Determine the (X, Y) coordinate at the center of the cell enclosing the given text.  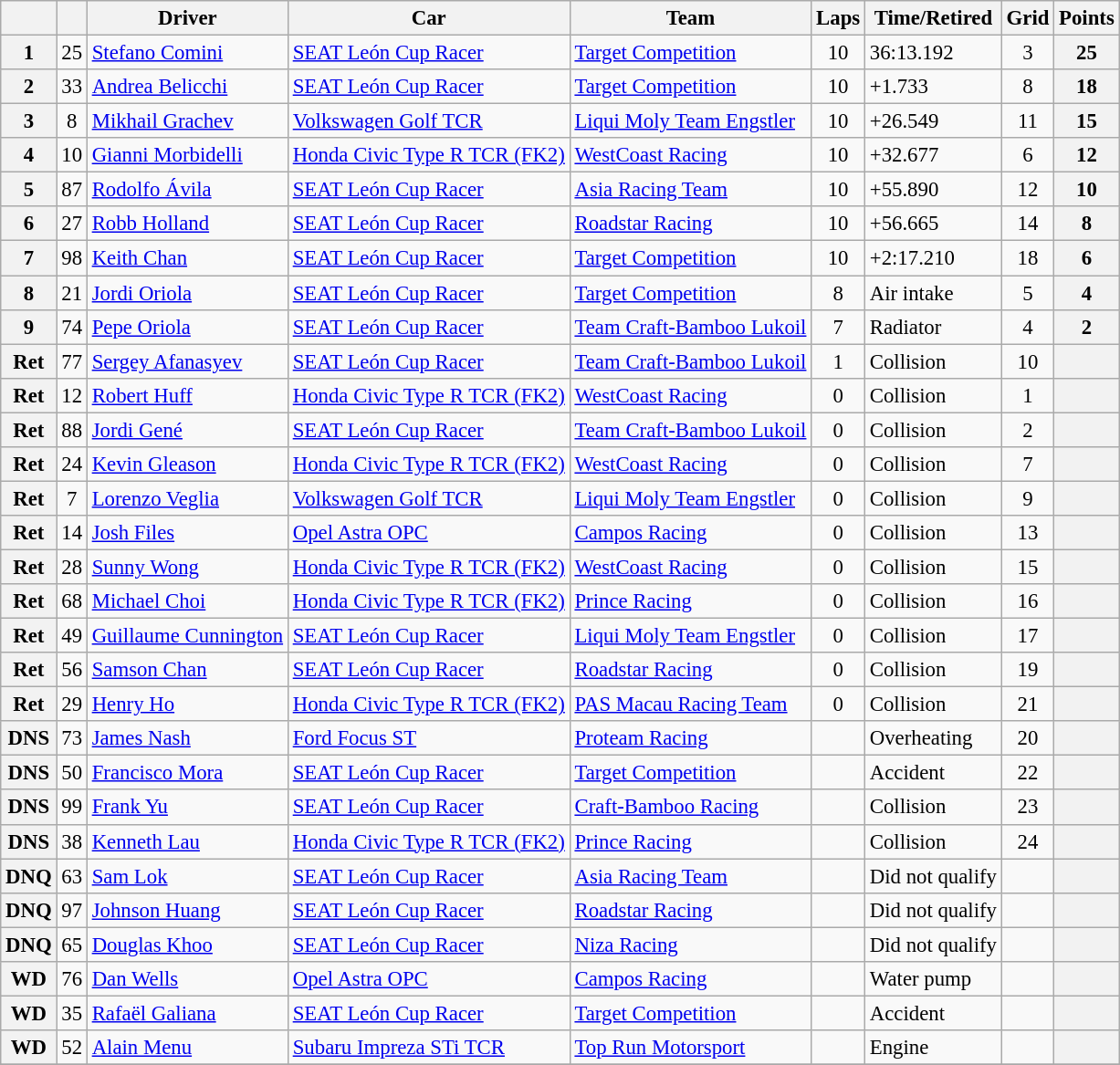
+55.890 (933, 190)
Pepe Oriola (187, 327)
73 (71, 738)
35 (71, 1013)
36:13.192 (933, 53)
+32.677 (933, 155)
Alain Menu (187, 1048)
Michael Choi (187, 601)
99 (71, 808)
Robert Huff (187, 395)
19 (1028, 670)
Samson Chan (187, 670)
Johnson Huang (187, 910)
49 (71, 636)
29 (71, 705)
Rodolfo Ávila (187, 190)
28 (71, 567)
Points (1086, 18)
Robb Holland (187, 224)
+2:17.210 (933, 258)
Frank Yu (187, 808)
50 (71, 773)
Overheating (933, 738)
Time/Retired (933, 18)
+26.549 (933, 121)
98 (71, 258)
Mikhail Grachev (187, 121)
Sunny Wong (187, 567)
Dan Wells (187, 979)
Douglas Khoo (187, 945)
Sam Lok (187, 876)
22 (1028, 773)
Guillaume Cunnington (187, 636)
Craft-Bamboo Racing (690, 808)
Josh Files (187, 533)
Radiator (933, 327)
56 (71, 670)
Lorenzo Veglia (187, 498)
Francisco Mora (187, 773)
68 (71, 601)
Stefano Comini (187, 53)
Ford Focus ST (429, 738)
Niza Racing (690, 945)
Sergey Afanasyev (187, 361)
33 (71, 87)
20 (1028, 738)
11 (1028, 121)
77 (71, 361)
Top Run Motorsport (690, 1048)
97 (71, 910)
63 (71, 876)
Jordi Gené (187, 430)
Jordi Oriola (187, 293)
+1.733 (933, 87)
Andrea Belicchi (187, 87)
Laps (838, 18)
Kevin Gleason (187, 465)
Proteam Racing (690, 738)
38 (71, 841)
17 (1028, 636)
Gianni Morbidelli (187, 155)
Driver (187, 18)
74 (71, 327)
Air intake (933, 293)
Rafaël Galiana (187, 1013)
Henry Ho (187, 705)
Engine (933, 1048)
Team (690, 18)
Grid (1028, 18)
+56.665 (933, 224)
16 (1028, 601)
Keith Chan (187, 258)
88 (71, 430)
James Nash (187, 738)
Car (429, 18)
52 (71, 1048)
23 (1028, 808)
Kenneth Lau (187, 841)
76 (71, 979)
27 (71, 224)
PAS Macau Racing Team (690, 705)
Water pump (933, 979)
65 (71, 945)
13 (1028, 533)
Subaru Impreza STi TCR (429, 1048)
87 (71, 190)
